Identify which cell holds the provided text, then report its (X, Y) central coordinate. 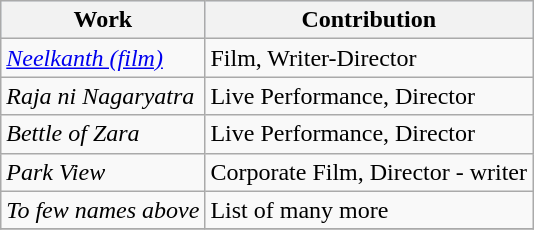
Park View (103, 172)
Contribution (369, 20)
List of many more (369, 210)
Raja ni Nagaryatra (103, 96)
Neelkanth (film) (103, 58)
Work (103, 20)
Film, Writer-Director (369, 58)
To few names above (103, 210)
Bettle of Zara (103, 134)
Corporate Film, Director - writer (369, 172)
